Determine the (X, Y) coordinate at the center of the cell enclosing the given text.  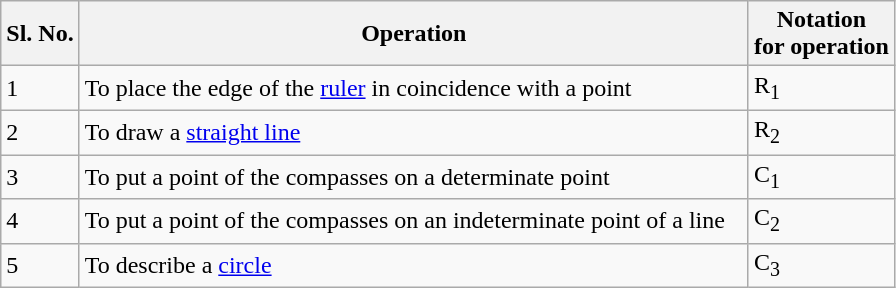
3 (40, 176)
Notation for operation (821, 34)
Operation (414, 34)
To describe a circle (414, 265)
C1 (821, 176)
C3 (821, 265)
4 (40, 221)
1 (40, 88)
R1 (821, 88)
To put a point of the compasses on a determinate point (414, 176)
To place the edge of the ruler in coincidence with a point (414, 88)
To put a point of the compasses on an indeterminate point of a line (414, 221)
Sl. No. (40, 34)
5 (40, 265)
C2 (821, 221)
2 (40, 132)
To draw a straight line (414, 132)
R2 (821, 132)
